Detect which cell encompasses the target text, then output its [X, Y] center coordinate. 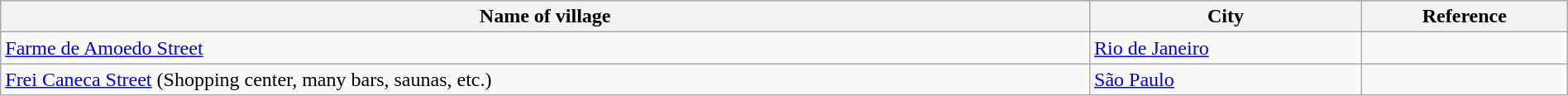
Reference [1464, 17]
São Paulo [1226, 79]
Rio de Janeiro [1226, 48]
City [1226, 17]
Farme de Amoedo Street [546, 48]
Name of village [546, 17]
Frei Caneca Street (Shopping center, many bars, saunas, etc.) [546, 79]
